Scan for the cell matching the given text and deliver its (x, y) coordinate at center. 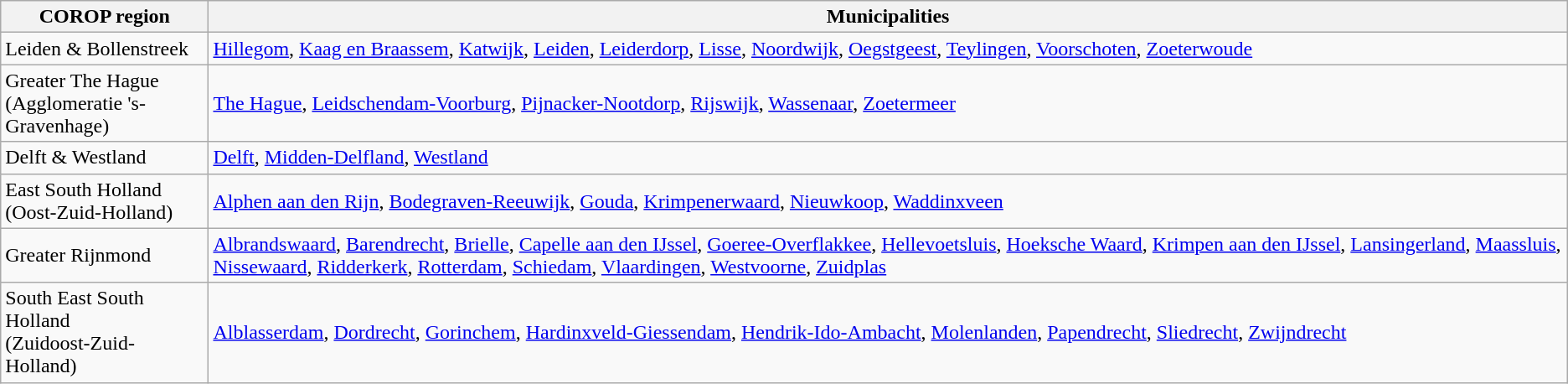
East South Holland(Oost-Zuid-Holland) (105, 201)
Delft & Westland (105, 158)
Greater The Hague(Agglomeratie 's-Gravenhage) (105, 103)
Municipalities (888, 17)
The Hague, Leidschendam-Voorburg, Pijnacker-Nootdorp, Rijswijk, Wassenaar, Zoetermeer (888, 103)
Alblasserdam, Dordrecht, Gorinchem, Hardinxveld-Giessendam, Hendrik-Ido-Ambacht, Molenlanden, Papendrecht, Sliedrecht, Zwijndrecht (888, 332)
Leiden & Bollenstreek (105, 49)
South East South Holland(Zuidoost-Zuid-Holland) (105, 332)
COROP region (105, 17)
Delft, Midden-Delfland, Westland (888, 158)
Alphen aan den Rijn, Bodegraven-Reeuwijk, Gouda, Krimpenerwaard, Nieuwkoop, Waddinxveen (888, 201)
Greater Rijnmond (105, 255)
Hillegom, Kaag en Braassem, Katwijk, Leiden, Leiderdorp, Lisse, Noordwijk, Oegstgeest, Teylingen, Voorschoten, Zoeterwoude (888, 49)
